For the text-containing cell, return its midpoint in (X, Y) coordinate format. 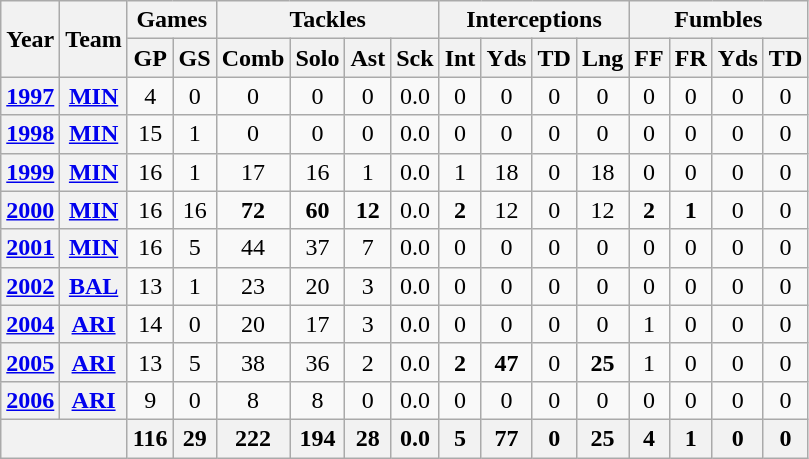
38 (253, 362)
Tackles (328, 20)
1998 (30, 134)
194 (318, 438)
7 (368, 248)
FF (649, 58)
29 (194, 438)
1999 (30, 172)
77 (506, 438)
1997 (30, 96)
Year (30, 39)
23 (253, 286)
36 (318, 362)
Comb (253, 58)
44 (253, 248)
Fumbles (718, 20)
Interceptions (534, 20)
Sck (415, 58)
Lng (602, 58)
72 (253, 210)
47 (506, 362)
2001 (30, 248)
Solo (318, 58)
Games (172, 20)
28 (368, 438)
14 (150, 324)
BAL (94, 286)
37 (318, 248)
2002 (30, 286)
2004 (30, 324)
2006 (30, 400)
116 (150, 438)
222 (253, 438)
GS (194, 58)
Int (460, 58)
60 (318, 210)
2000 (30, 210)
Team (94, 39)
GP (150, 58)
9 (150, 400)
Ast (368, 58)
FR (690, 58)
15 (150, 134)
2005 (30, 362)
